Pinpoint the cell where the given text exists, returning its [x, y] midpoint coordinate. 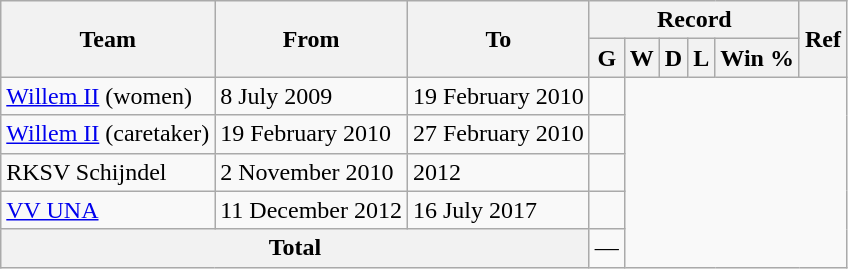
W [642, 58]
Ref [822, 39]
From [312, 39]
— [606, 248]
D [673, 58]
RKSV Schijndel [108, 172]
Willem II (women) [108, 96]
To [498, 39]
Willem II (caretaker) [108, 134]
11 December 2012 [312, 210]
G [606, 58]
2012 [498, 172]
2 November 2010 [312, 172]
L [702, 58]
Win % [758, 58]
27 February 2010 [498, 134]
16 July 2017 [498, 210]
Record [694, 20]
Total [295, 248]
8 July 2009 [312, 96]
VV UNA [108, 210]
Team [108, 39]
